From the cell containing the given text, extract its center point as [X, Y] coordinate. 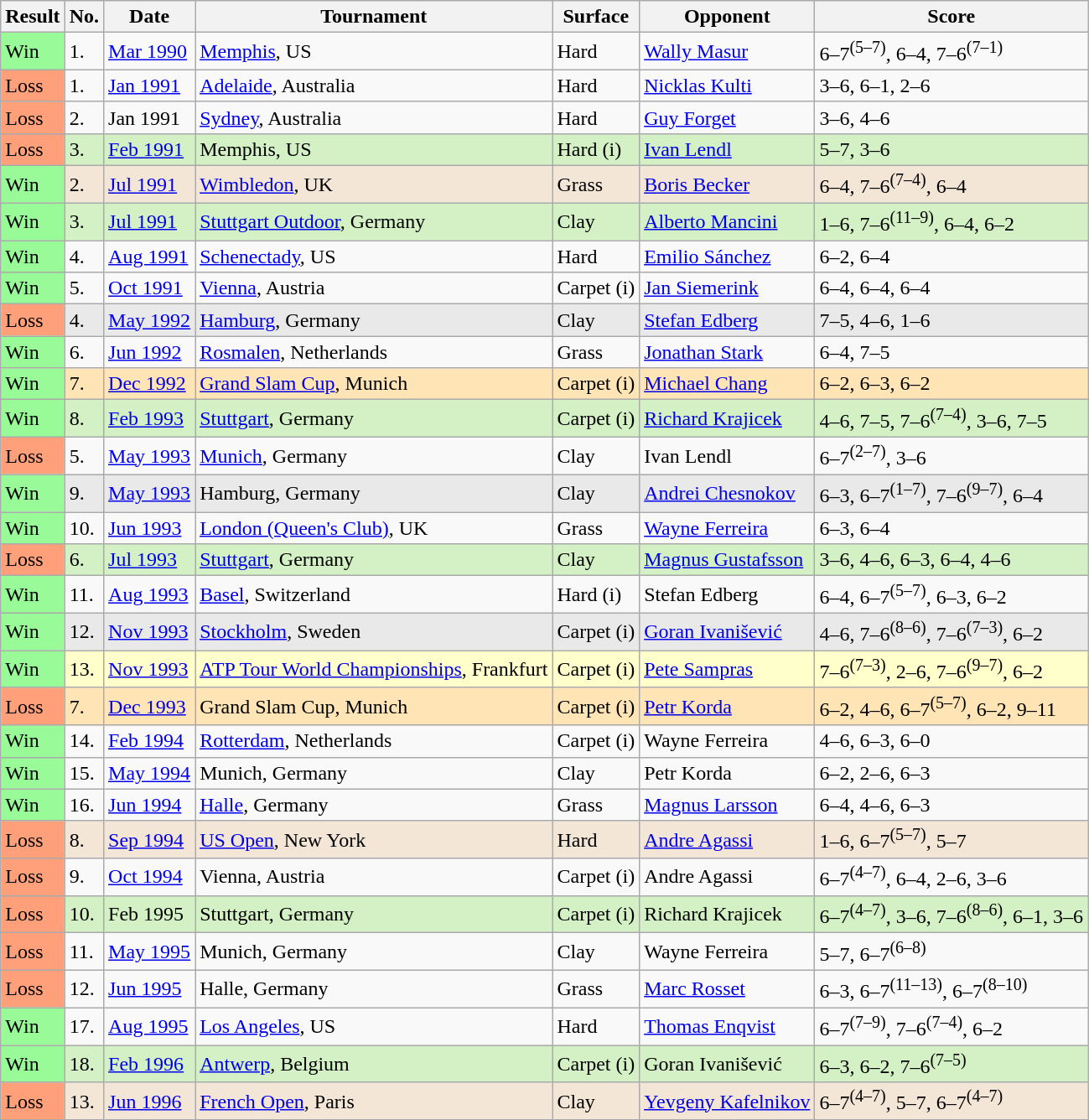
4–6, 6–3, 6–0 [952, 741]
6–2, 6–4 [952, 257]
5–7, 3–6 [952, 149]
Feb 1996 [149, 1063]
Opponent [728, 17]
3–6, 4–6, 6–3, 6–4, 4–6 [952, 560]
6–7(4–7), 5–7, 6–7(4–7) [952, 1102]
1–6, 6–7(5–7), 5–7 [952, 840]
Dec 1993 [149, 706]
Wally Masur [728, 52]
Feb 1995 [149, 914]
Wimbledon, UK [374, 184]
Sydney, Australia [374, 117]
5–7, 6–7(6–8) [952, 952]
6–7(7–9), 7–6(7–4), 6–2 [952, 1026]
6–3, 6–2, 7–6(7–5) [952, 1063]
6–2, 6–3, 6–2 [952, 384]
London (Queen's Club), UK [374, 528]
Jun 1995 [149, 989]
Pete Sampras [728, 669]
6–7(5–7), 6–4, 7–6(7–1) [952, 52]
Jun 1996 [149, 1102]
Marc Rosset [728, 989]
Yevgeny Kafelnikov [728, 1102]
French Open, Paris [374, 1102]
Stuttgart Outdoor, Germany [374, 221]
6–4, 7–6(7–4), 6–4 [952, 184]
Aug 1993 [149, 595]
Feb 1991 [149, 149]
Score [952, 17]
Sep 1994 [149, 840]
Jan Siemerink [728, 288]
Jun 1994 [149, 805]
4–6, 7–5, 7–6(7–4), 3–6, 7–5 [952, 419]
Los Angeles, US [374, 1026]
Basel, Switzerland [374, 595]
Rotterdam, Netherlands [374, 741]
6–4, 6–7(5–7), 6–3, 6–2 [952, 595]
17. [84, 1026]
6–7(4–7), 6–4, 2–6, 3–6 [952, 877]
Feb 1994 [149, 741]
Adelaide, Australia [374, 86]
Tournament [374, 17]
6–2, 4–6, 6–7(5–7), 6–2, 9–11 [952, 706]
6–7(4–7), 3–6, 7–6(8–6), 6–1, 3–6 [952, 914]
Magnus Larsson [728, 805]
6–4, 7–5 [952, 352]
Antwerp, Belgium [374, 1063]
6–7(2–7), 3–6 [952, 456]
Result [33, 17]
18. [84, 1063]
3–6, 4–6 [952, 117]
14. [84, 741]
4–6, 7–6(8–6), 7–6(7–3), 6–2 [952, 632]
May 1992 [149, 320]
Michael Chang [728, 384]
6–3, 6–7(11–13), 6–7(8–10) [952, 989]
Mar 1990 [149, 52]
Surface [596, 17]
Aug 1995 [149, 1026]
Stockholm, Sweden [374, 632]
15. [84, 773]
Jul 1993 [149, 560]
Dec 1992 [149, 384]
Andrei Chesnokov [728, 493]
No. [84, 17]
Jun 1993 [149, 528]
6–2, 2–6, 6–3 [952, 773]
Emilio Sánchez [728, 257]
6–3, 6–4 [952, 528]
Alberto Mancini [728, 221]
Aug 1991 [149, 257]
Rosmalen, Netherlands [374, 352]
Boris Becker [728, 184]
Nicklas Kulti [728, 86]
Feb 1993 [149, 419]
6–4, 6–4, 6–4 [952, 288]
1–6, 7–6(11–9), 6–4, 6–2 [952, 221]
3–6, 6–1, 2–6 [952, 86]
7–6(7–3), 2–6, 7–6(9–7), 6–2 [952, 669]
May 1995 [149, 952]
ATP Tour World Championships, Frankfurt [374, 669]
Jonathan Stark [728, 352]
16. [84, 805]
Date [149, 17]
Thomas Enqvist [728, 1026]
Oct 1994 [149, 877]
May 1994 [149, 773]
Magnus Gustafsson [728, 560]
Jun 1992 [149, 352]
Schenectady, US [374, 257]
Guy Forget [728, 117]
6–3, 6–7(1–7), 7–6(9–7), 6–4 [952, 493]
7–5, 4–6, 1–6 [952, 320]
6–4, 4–6, 6–3 [952, 805]
Oct 1991 [149, 288]
US Open, New York [374, 840]
